Find where the given text appears and provide that cell's center as [x, y] coordinate. 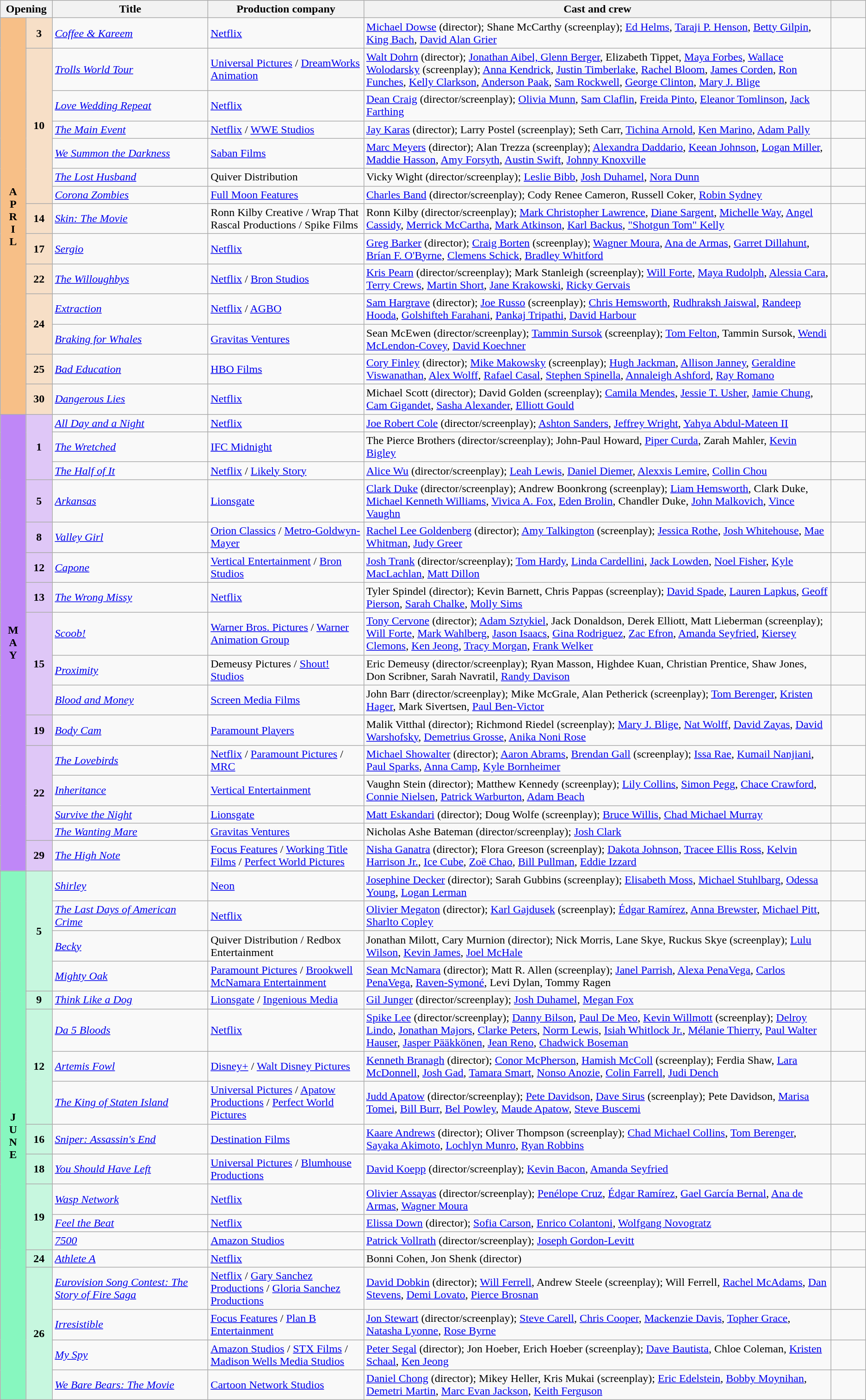
IFC Midnight [286, 447]
David Koepp (director/screenplay); Kevin Bacon, Amanda Seyfried [597, 1169]
Josephine Decker (director); Sarah Gubbins (screenplay); Elisabeth Moss, Michael Stuhlbarg, Odessa Young, Logan Lerman [597, 886]
Lionsgate / Ingenious Media [286, 1000]
The Pierce Brothers (director/screenplay); John-Paul Howard, Piper Curda, Zarah Mahler, Kevin Bigley [597, 447]
30 [39, 400]
29 [39, 856]
Amazon Studios [286, 1240]
Neon [286, 886]
Universal Pictures / DreamWorks Animation [286, 69]
The Last Days of American Crime [130, 916]
Sniper: Assassin's End [130, 1139]
Ronn Kilby Creative / Wrap That Rascal Productions / Spike Films [286, 218]
25 [39, 369]
Kaare Andrews (director); Oliver Thompson (screenplay); Chad Michael Collins, Tom Berenger, Sayaka Akimoto, Lochlyn Munro, Ryan Robbins [597, 1139]
Irresistible [130, 1325]
Coffee & Kareem [130, 33]
Disney+ / Walt Disney Pictures [286, 1067]
Eurovision Song Contest: The Story of Fire Saga [130, 1289]
Gil Junger (director/screenplay); Josh Duhamel, Megan Fox [597, 1000]
Vaughn Stein (director); Matthew Kennedy (screenplay); Lily Collins, Simon Pegg, Chace Crawford, Connie Nielsen, Patrick Warburton, Adam Beach [597, 790]
Olivier Megaton (director); Karl Gajdusek (screenplay); Édgar Ramírez, Anna Brewster, Michael Pitt, Sharlto Copley [597, 916]
18 [39, 1169]
Patrick Vollrath (director/screenplay); Joseph Gordon-Levitt [597, 1240]
Dean Craig (director/screenplay); Olivia Munn, Sam Claflin, Freida Pinto, Eleanor Tomlinson, Jack Farthing [597, 105]
Universal Pictures / Blumhouse Productions [286, 1169]
Amazon Studios / STX Films / Madison Wells Media Studios [286, 1355]
Arkansas [130, 501]
Nicholas Ashe Bateman (director/screenplay); Josh Clark [597, 832]
Alice Wu (director/screenplay); Leah Lewis, Daniel Diemer, Alexxis Lemire, Collin Chou [597, 471]
Feel the Beat [130, 1223]
David Dobkin (director); Will Ferrell, Andrew Steele (screenplay); Will Ferrell, Rachel McAdams, Dan Stevens, Demi Lovato, Pierce Brosnan [597, 1289]
Warner Bros. Pictures / Warner Animation Group [286, 634]
The Wrong Missy [130, 598]
Production company [286, 9]
Think Like a Dog [130, 1000]
Paramount Pictures / Brookwell McNamara Entertainment [286, 976]
Matt Eskandari (director); Doug Wolfe (screenplay); Bruce Willis, Chad Michael Murray [597, 814]
The King of Staten Island [130, 1103]
Vicky Wight (director/screenplay); Leslie Bibb, Josh Duhamel, Nora Dunn [597, 177]
Focus Features / Plan B Entertainment [286, 1325]
Eric Demeusy (director/screenplay); Ryan Masson, Highdee Kuan, Christian Prentice, Shaw Jones, Don Scribner, Sarah Navratil, Randy Davison [597, 670]
Olivier Assayas (director/screenplay); Penélope Cruz, Édgar Ramírez, Gael García Bernal, Ana de Armas, Wagner Moura [597, 1199]
HBO Films [286, 369]
Charles Band (director/screenplay); Cody Renee Cameron, Russell Coker, Robin Sydney [597, 195]
Jay Karas (director); Larry Postel (screenplay); Seth Carr, Tichina Arnold, Ken Marino, Adam Pally [597, 130]
7500 [130, 1240]
10 [39, 126]
The Wanting Mare [130, 832]
Rachel Lee Goldenberg (director); Amy Talkington (screenplay); Jessica Rothe, Josh Whitehouse, Mae Whitman, Judy Greer [597, 537]
Wasp Network [130, 1199]
Universal Pictures / Apatow Productions / Perfect World Pictures [286, 1103]
Corona Zombies [130, 195]
The Main Event [130, 130]
Quiver Distribution [286, 177]
Sean McEwen (director/screenplay); Tammin Sursok (screenplay); Tom Felton, Tammin Sursok, Wendi McLendon-Covey, David Koechner [597, 339]
APRIL [13, 216]
Proximity [130, 670]
Jon Stewart (director/screenplay); Steve Carell, Chris Cooper, Mackenzie Davis, Topher Grace, Natasha Lyonne, Rose Byrne [597, 1325]
Da 5 Bloods [130, 1030]
Sean McNamara (director); Matt R. Allen (screenplay); Janel Parrish, Alexa PenaVega, Carlos PenaVega, Raven-Symoné, Levi Dylan, Tommy Ragen [597, 976]
Focus Features / Working Title Films / Perfect World Pictures [286, 856]
Skin: The Movie [130, 218]
Josh Trank (director/screenplay); Tom Hardy, Linda Cardellini, Jack Lowden, Noel Fisher, Kyle MacLachlan, Matt Dillon [597, 567]
Quiver Distribution / Redbox Entertainment [286, 946]
Netflix / Paramount Pictures / MRC [286, 760]
All Day and a Night [130, 423]
Dangerous Lies [130, 400]
Blood and Money [130, 700]
Bonni Cohen, Jon Shenk (director) [597, 1258]
Saban Films [286, 154]
We Bare Bears: The Movie [130, 1385]
Scoob! [130, 634]
My Spy [130, 1355]
Sergio [130, 249]
The Lovebirds [130, 760]
Vertical Entertainment / Bron Studios [286, 567]
14 [39, 218]
Destination Films [286, 1139]
We Summon the Darkness [130, 154]
Trolls World Tour [130, 69]
MAY [13, 643]
26 [39, 1334]
Tyler Spindel (director); Kevin Barnett, Chris Pappas (screenplay); David Spade, Lauren Lapkus, Geoff Pierson, Sarah Chalke, Molly Sims [597, 598]
The Willoughbys [130, 278]
Athlete A [130, 1258]
Body Cam [130, 730]
Love Wedding Repeat [130, 105]
Shirley [130, 886]
The Wretched [130, 447]
Netflix / AGBO [286, 309]
Peter Segal (director); Jon Hoeber, Erich Hoeber (screenplay); Dave Bautista, Chloe Coleman, Kristen Schaal, Ken Jeong [597, 1355]
Netflix / Bron Studios [286, 278]
Michael Scott (director); David Golden (screenplay); Camila Mendes, Jessie T. Usher, Jamie Chung, Cam Gigandet, Sasha Alexander, Elliott Gould [597, 400]
JUNE [13, 1135]
Greg Barker (director); Craig Borten (screenplay); Wagner Moura, Ana de Armas, Garret Dillahunt, Brían F. O'Byrne, Clemens Schick, Bradley Whitford [597, 249]
You Should Have Left [130, 1169]
Michael Dowse (director); Shane McCarthy (screenplay); Ed Helms, Taraji P. Henson, Betty Gilpin, King Bach, David Alan Grier [597, 33]
Valley Girl [130, 537]
8 [39, 537]
The High Note [130, 856]
Opening [26, 9]
Cartoon Network Studios [286, 1385]
Joe Robert Cole (director/screenplay); Ashton Sanders, Jeffrey Wright, Yahya Abdul-Mateen II [597, 423]
Netflix / Likely Story [286, 471]
John Barr (director/screenplay); Mike McGrale, Alan Petherick (screenplay); Tom Berenger, Kristen Hager, Mark Sivertsen, Paul Ben-Victor [597, 700]
Michael Showalter (director); Aaron Abrams, Brendan Gall (screenplay); Issa Rae, Kumail Nanjiani, Paul Sparks, Anna Camp, Kyle Bornheimer [597, 760]
Mighty Oak [130, 976]
Daniel Chong (director); Mikey Heller, Kris Mukai (screenplay); Eric Edelstein, Bobby Moynihan, Demetri Martin, Marc Evan Jackson, Keith Ferguson [597, 1385]
13 [39, 598]
Bad Education [130, 369]
Capone [130, 567]
Cast and crew [597, 9]
Netflix / WWE Studios [286, 130]
The Half of It [130, 471]
Braking for Whales [130, 339]
Malik Vitthal (director); Richmond Riedel (screenplay); Mary J. Blige, Nat Wolff, David Zayas, David Warshofsky, Demetrius Grosse, Anika Noni Rose [597, 730]
3 [39, 33]
Netflix / Gary Sanchez Productions / Gloria Sanchez Productions [286, 1289]
16 [39, 1139]
Screen Media Films [286, 700]
Artemis Fowl [130, 1067]
Jonathan Milott, Cary Murnion (director); Nick Morris, Lane Skye, Ruckus Skye (screenplay); Lulu Wilson, Kevin James, Joel McHale [597, 946]
Paramount Players [286, 730]
Full Moon Features [286, 195]
Title [130, 9]
Survive the Night [130, 814]
Orion Classics / Metro-Goldwyn-Mayer [286, 537]
Demeusy Pictures / Shout! Studios [286, 670]
Vertical Entertainment [286, 790]
9 [39, 1000]
Elissa Down (director); Sofia Carson, Enrico Colantoni, Wolfgang Novogratz [597, 1223]
Extraction [130, 309]
1 [39, 447]
Becky [130, 946]
Inheritance [130, 790]
17 [39, 249]
15 [39, 664]
The Lost Husband [130, 177]
